Return the [x, y] coordinate for the center point of the cell that contains the specified text.  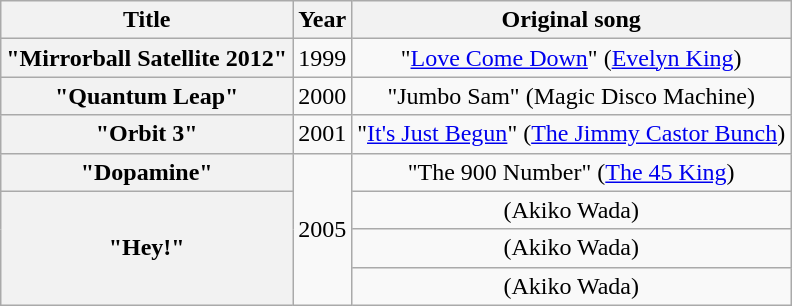
"Dopamine" [147, 172]
"Hey!" [147, 248]
"Mirrorball Satellite 2012" [147, 58]
"It's Just Begun" (The Jimmy Castor Bunch) [572, 134]
Original song [572, 20]
"Love Come Down" (Evelyn King) [572, 58]
"Jumbo Sam" (Magic Disco Machine) [572, 96]
2000 [322, 96]
Title [147, 20]
2005 [322, 229]
Year [322, 20]
2001 [322, 134]
"Quantum Leap" [147, 96]
"The 900 Number" (The 45 King) [572, 172]
1999 [322, 58]
"Orbit 3" [147, 134]
